Return the [x, y] coordinate for the center point of the cell that contains the specified text.  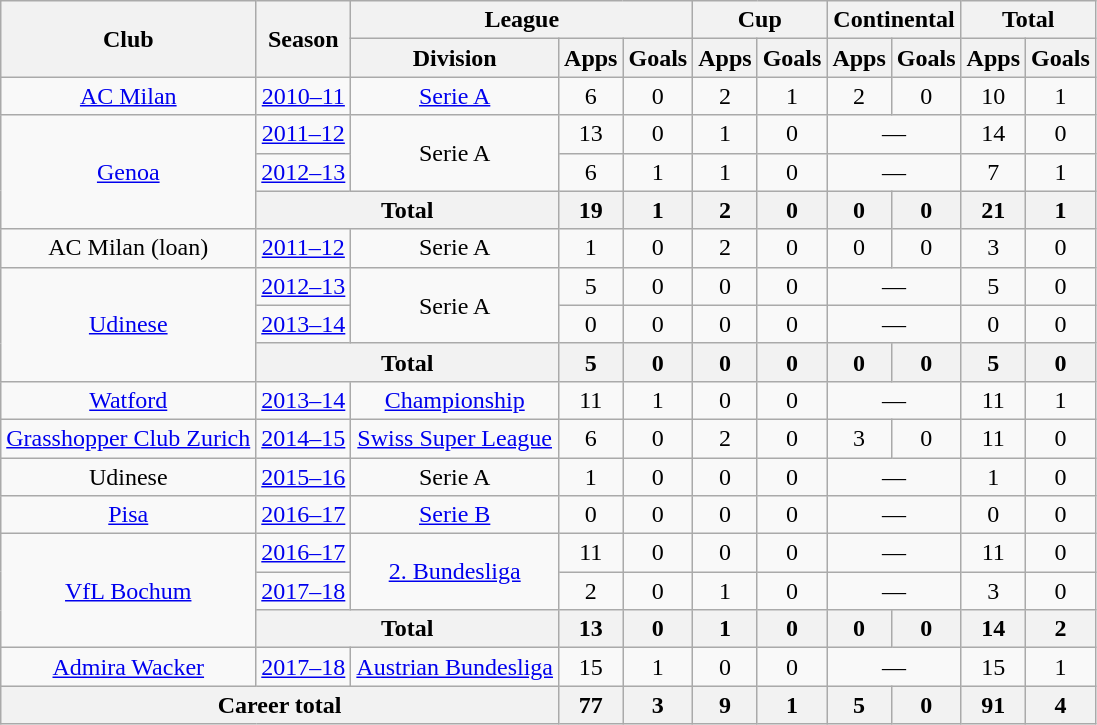
Watford [128, 400]
Career total [280, 705]
Admira Wacker [128, 667]
2014–15 [304, 438]
Season [304, 39]
4 [1061, 705]
Grasshopper Club Zurich [128, 438]
AC Milan (loan) [128, 248]
19 [591, 210]
9 [725, 705]
7 [993, 172]
League [522, 20]
Cup [760, 20]
2010–11 [304, 96]
Club [128, 39]
91 [993, 705]
21 [993, 210]
Championship [455, 400]
Division [455, 58]
Continental [894, 20]
Austrian Bundesliga [455, 667]
Swiss Super League [455, 438]
2. Bundesliga [455, 572]
AC Milan [128, 96]
Genoa [128, 172]
77 [591, 705]
Serie B [455, 515]
VfL Bochum [128, 591]
2015–16 [304, 477]
Pisa [128, 515]
10 [993, 96]
